Return (x, y) of the center of cell containing provided text 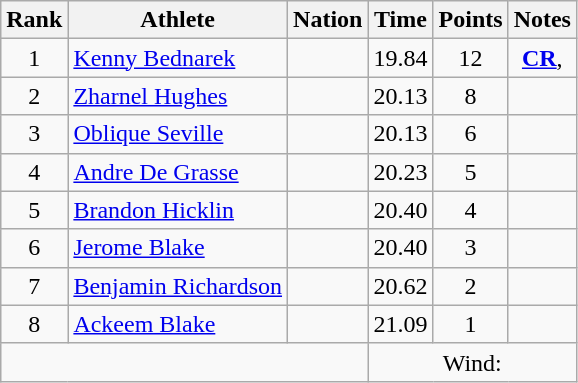
Points (470, 20)
19.84 (400, 58)
Andre De Grasse (178, 172)
Zharnel Hughes (178, 96)
12 (470, 58)
Ackeem Blake (178, 324)
Notes (542, 20)
Rank (34, 20)
21.09 (400, 324)
20.62 (400, 286)
Time (400, 20)
Kenny Bednarek (178, 58)
Oblique Seville (178, 134)
20.23 (400, 172)
Athlete (178, 20)
Nation (328, 20)
Jerome Blake (178, 248)
CR, (542, 58)
Brandon Hicklin (178, 210)
7 (34, 286)
Wind: (472, 362)
Benjamin Richardson (178, 286)
